Scan for the cell matching the given text and deliver its (x, y) coordinate at center. 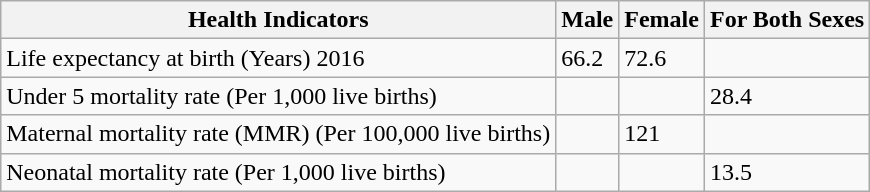
28.4 (786, 96)
For Both Sexes (786, 20)
Neonatal mortality rate (Per 1,000 live births) (278, 172)
Maternal mortality rate (MMR) (Per 100,000 live births) (278, 134)
Under 5 mortality rate (Per 1,000 live births) (278, 96)
Life expectancy at birth (Years) 2016 (278, 58)
66.2 (588, 58)
72.6 (662, 58)
Male (588, 20)
Female (662, 20)
Health Indicators (278, 20)
121 (662, 134)
13.5 (786, 172)
